For the text-containing cell, return its midpoint in (X, Y) coordinate format. 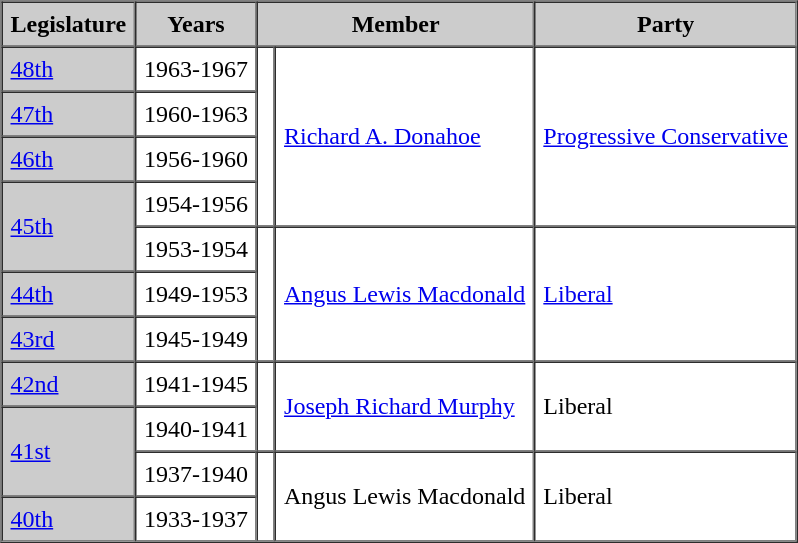
1960-1963 (196, 114)
1963-1967 (196, 68)
Years (196, 24)
1953-1954 (196, 248)
43rd (69, 338)
1940-1941 (196, 428)
45th (69, 227)
47th (69, 114)
Joseph Richard Murphy (404, 407)
48th (69, 68)
1954-1956 (196, 204)
40th (69, 518)
1933-1937 (196, 518)
1949-1953 (196, 294)
Member (396, 24)
1945-1949 (196, 338)
1941-1945 (196, 384)
Richard A. Donahoe (404, 136)
1937-1940 (196, 474)
1956-1960 (196, 158)
46th (69, 158)
44th (69, 294)
Party (666, 24)
42nd (69, 384)
41st (69, 451)
Progressive Conservative (666, 136)
Legislature (69, 24)
